Pinpoint the cell where the given text exists, returning its (X, Y) midpoint coordinate. 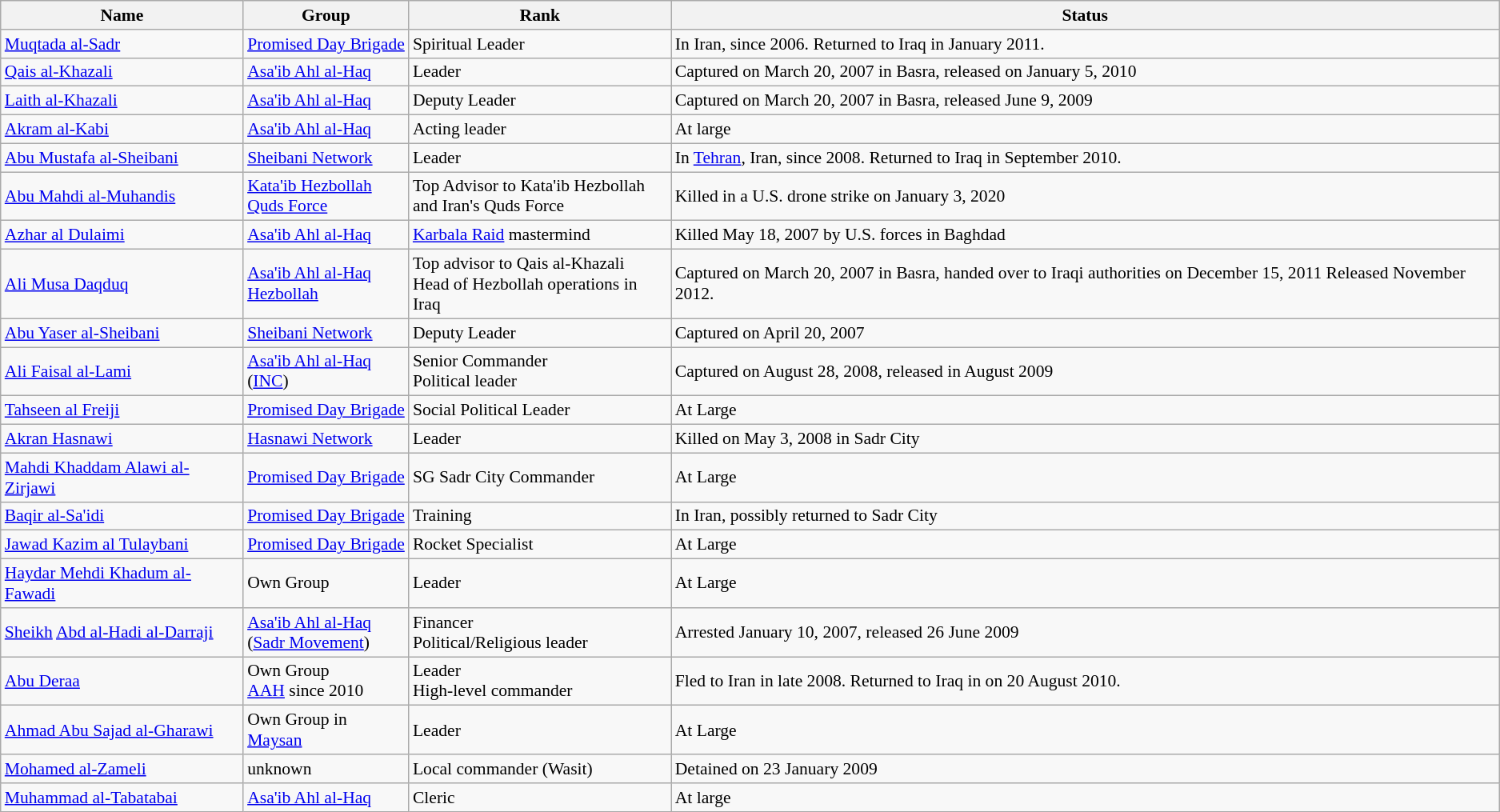
Abu Deraa (122, 682)
Akran Hasnawi (122, 439)
Detained on 23 January 2009 (1085, 769)
Ali Musa Daqduq (122, 285)
Own Group in Maysan (326, 730)
Captured on April 20, 2007 (1085, 333)
Mohamed al-Zameli (122, 769)
Rocket Specialist (540, 545)
Laith al-Khazali (122, 101)
Muqtada al-Sadr (122, 44)
unknown (326, 769)
LeaderHigh-level commander (540, 682)
In Iran, possibly returned to Sadr City (1085, 516)
Baqir al-Sa'idi (122, 516)
Muhammad al-Tabatabai (122, 798)
Qais al-Khazali (122, 72)
Rank (540, 15)
Azhar al Dulaimi (122, 235)
Own GroupAAH since 2010 (326, 682)
Acting leader (540, 130)
Haydar Mehdi Khadum al-Fawadi (122, 584)
Spiritual Leader (540, 44)
Killed in a U.S. drone strike on January 3, 2020 (1085, 197)
Top Advisor to Kata'ib Hezbollahand Iran's Quds Force (540, 197)
Arrested January 10, 2007, released 26 June 2009 (1085, 632)
Local commander (Wasit) (540, 769)
Social Political Leader (540, 410)
Top advisor to Qais al-KhazaliHead of Hezbollah operations in Iraq (540, 285)
Own Group (326, 584)
Hasnawi Network (326, 439)
Abu Yaser al-Sheibani (122, 333)
FinancerPolitical/Religious leader (540, 632)
Asa'ib Ahl al-Haq(Sadr Movement) (326, 632)
Killed May 18, 2007 by U.S. forces in Baghdad (1085, 235)
Asa'ib Ahl al-Haq(INC) (326, 371)
In Tehran, Iran, since 2008. Returned to Iraq in September 2010. (1085, 158)
Mahdi Khaddam Alawi al-Zirjawi (122, 477)
Tahseen al Freiji (122, 410)
Captured on March 20, 2007 in Basra, released on January 5, 2010 (1085, 72)
Karbala Raid mastermind (540, 235)
Status (1085, 15)
Killed on May 3, 2008 in Sadr City (1085, 439)
Captured on August 28, 2008, released in August 2009 (1085, 371)
Group (326, 15)
Sheikh Abd al-Hadi al-Darraji (122, 632)
In Iran, since 2006. Returned to Iraq in January 2011. (1085, 44)
Cleric (540, 798)
Captured on March 20, 2007 in Basra, released June 9, 2009 (1085, 101)
Name (122, 15)
Ahmad Abu Sajad al-Gharawi (122, 730)
Jawad Kazim al Tulaybani (122, 545)
Senior CommanderPolitical leader (540, 371)
Asa'ib Ahl al-HaqHezbollah (326, 285)
SG Sadr City Commander (540, 477)
Training (540, 516)
Akram al-Kabi (122, 130)
Captured on March 20, 2007 in Basra, handed over to Iraqi authorities on December 15, 2011 Released November 2012. (1085, 285)
Kata'ib HezbollahQuds Force (326, 197)
Abu Mahdi al-Muhandis (122, 197)
Fled to Iran in late 2008. Returned to Iraq in on 20 August 2010. (1085, 682)
Ali Faisal al-Lami (122, 371)
Abu Mustafa al-Sheibani (122, 158)
